Capture the cell that displays the provided text and extract its (X, Y) central coordinate. 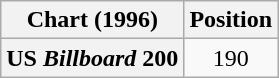
Position (231, 20)
US Billboard 200 (92, 58)
190 (231, 58)
Chart (1996) (92, 20)
